Determine the [x, y] coordinate at the center of the cell enclosing the given text.  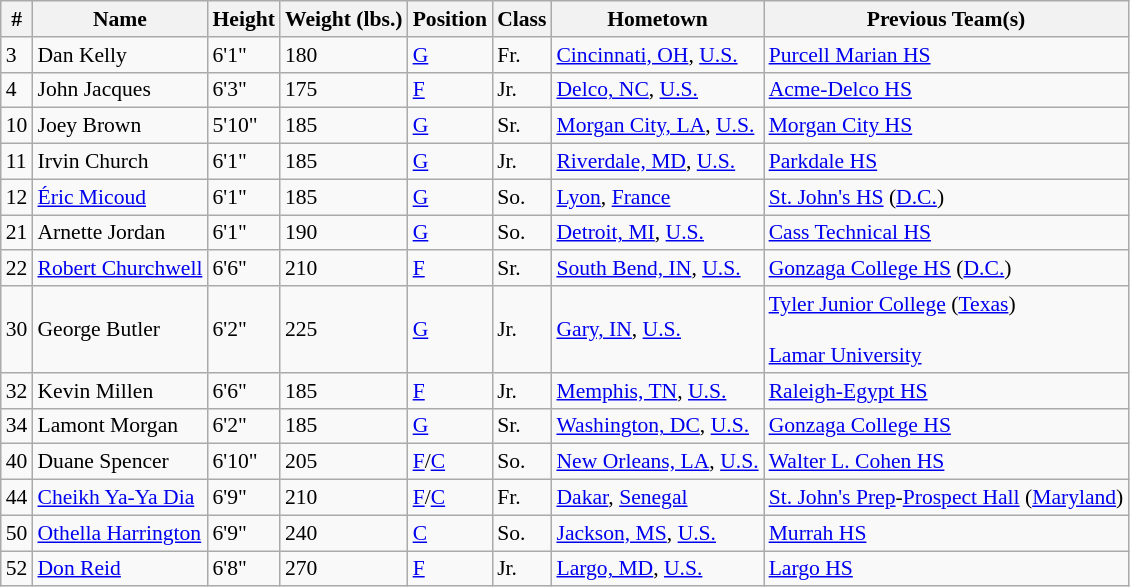
St. John's HS (D.C.) [946, 197]
6'3" [243, 90]
50 [17, 533]
George Butler [120, 330]
40 [17, 462]
Cincinnati, OH, U.S. [657, 55]
6'8" [243, 569]
44 [17, 498]
Irvin Church [120, 162]
5'10" [243, 126]
Gary, IN, U.S. [657, 330]
Parkdale HS [946, 162]
Jackson, MS, U.S. [657, 533]
205 [344, 462]
Morgan City HS [946, 126]
270 [344, 569]
Washington, DC, U.S. [657, 426]
John Jacques [120, 90]
Class [522, 19]
Acme-Delco HS [946, 90]
175 [344, 90]
Cheikh Ya-Ya Dia [120, 498]
Joey Brown [120, 126]
Othella Harrington [120, 533]
Dan Kelly [120, 55]
Robert Churchwell [120, 269]
Éric Micoud [120, 197]
180 [344, 55]
Memphis, TN, U.S. [657, 391]
4 [17, 90]
New Orleans, LA, U.S. [657, 462]
Purcell Marian HS [946, 55]
St. John's Prep-Prospect Hall (Maryland) [946, 498]
Murrah HS [946, 533]
21 [17, 233]
Detroit, MI, U.S. [657, 233]
Weight (lbs.) [344, 19]
11 [17, 162]
34 [17, 426]
Cass Technical HS [946, 233]
Dakar, Senegal [657, 498]
Riverdale, MD, U.S. [657, 162]
South Bend, IN, U.S. [657, 269]
# [17, 19]
Kevin Millen [120, 391]
Arnette Jordan [120, 233]
Don Reid [120, 569]
Hometown [657, 19]
12 [17, 197]
Raleigh-Egypt HS [946, 391]
Gonzaga College HS (D.C.) [946, 269]
Height [243, 19]
Lyon, France [657, 197]
C [450, 533]
Morgan City, LA, U.S. [657, 126]
52 [17, 569]
190 [344, 233]
Largo HS [946, 569]
22 [17, 269]
Duane Spencer [120, 462]
Previous Team(s) [946, 19]
Largo, MD, U.S. [657, 569]
Position [450, 19]
Delco, NC, U.S. [657, 90]
10 [17, 126]
Name [120, 19]
3 [17, 55]
6'10" [243, 462]
Walter L. Cohen HS [946, 462]
240 [344, 533]
225 [344, 330]
30 [17, 330]
Lamont Morgan [120, 426]
Tyler Junior College (Texas)Lamar University [946, 330]
Gonzaga College HS [946, 426]
32 [17, 391]
